Identify which cell holds the provided text, then report its [x, y] central coordinate. 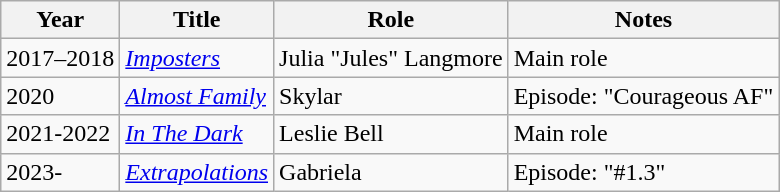
Episode: "#1.3" [644, 172]
2017–2018 [60, 58]
Notes [644, 20]
Almost Family [197, 96]
In The Dark [197, 134]
Episode: "Courageous AF" [644, 96]
Leslie Bell [392, 134]
2020 [60, 96]
Imposters [197, 58]
Julia "Jules" Langmore [392, 58]
Role [392, 20]
Title [197, 20]
2023- [60, 172]
Year [60, 20]
2021-2022 [60, 134]
Gabriela [392, 172]
Extrapolations [197, 172]
Skylar [392, 96]
